From the cell containing the given text, extract its center point as [X, Y] coordinate. 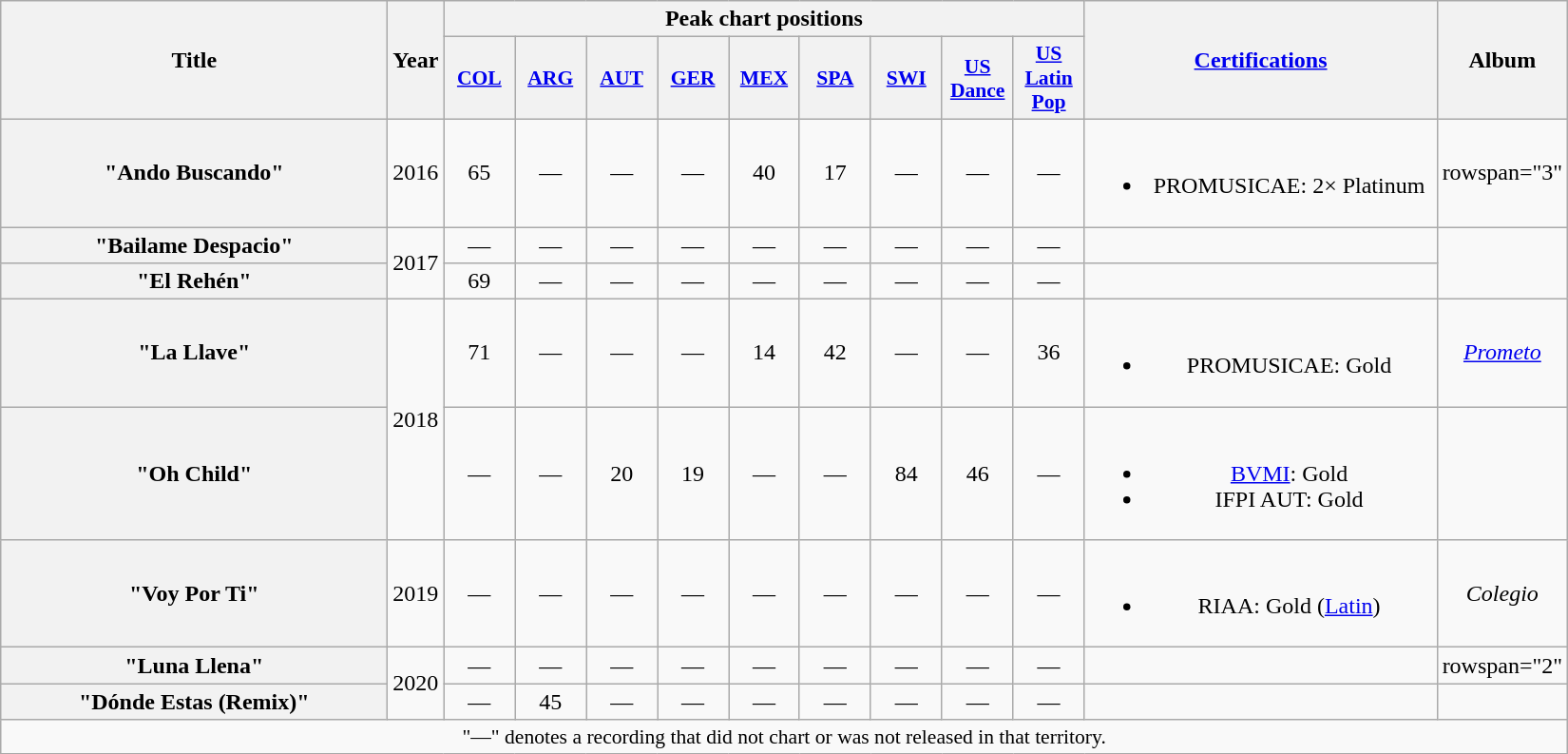
Year [416, 61]
USDance [977, 78]
2020 [416, 684]
71 [479, 354]
Title [194, 61]
SWI [907, 78]
Album [1502, 61]
2019 [416, 593]
45 [551, 702]
BVMI: GoldIFPI AUT: Gold [1260, 474]
65 [479, 173]
"Voy Por Ti" [194, 593]
"La Llave" [194, 354]
14 [764, 354]
Colegio [1502, 593]
Peak chart positions [764, 19]
40 [764, 173]
"—" denotes a recording that did not chart or was not released in that territory. [785, 737]
"Bailame Despacio" [194, 244]
"El Rehén" [194, 281]
36 [1049, 354]
2017 [416, 262]
COL [479, 78]
RIAA: Gold (Latin) [1260, 593]
69 [479, 281]
SPA [834, 78]
20 [621, 474]
2016 [416, 173]
"Ando Buscando" [194, 173]
MEX [764, 78]
42 [834, 354]
ARG [551, 78]
"Oh Child" [194, 474]
84 [907, 474]
USLatinPop [1049, 78]
GER [694, 78]
rowspan="2" [1502, 666]
AUT [621, 78]
19 [694, 474]
17 [834, 173]
PROMUSICAE: Gold [1260, 354]
Prometo [1502, 354]
46 [977, 474]
"Dónde Estas (Remix)" [194, 702]
"Luna Llena" [194, 666]
Certifications [1260, 61]
2018 [416, 420]
PROMUSICAE: 2× Platinum [1260, 173]
rowspan="3" [1502, 173]
